Output the (X, Y) coordinate of the center of the cell containing the given text.  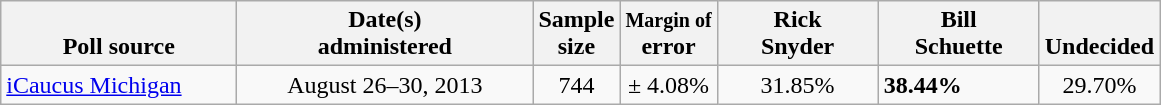
Poll source (119, 34)
iCaucus Michigan (119, 85)
38.44% (958, 85)
Margin oferror (668, 34)
Date(s)administered (385, 34)
29.70% (1099, 85)
RickSnyder (798, 34)
± 4.08% (668, 85)
Undecided (1099, 34)
BillSchuette (958, 34)
Samplesize (576, 34)
31.85% (798, 85)
744 (576, 85)
August 26–30, 2013 (385, 85)
